Capture the cell that displays the provided text and extract its (X, Y) central coordinate. 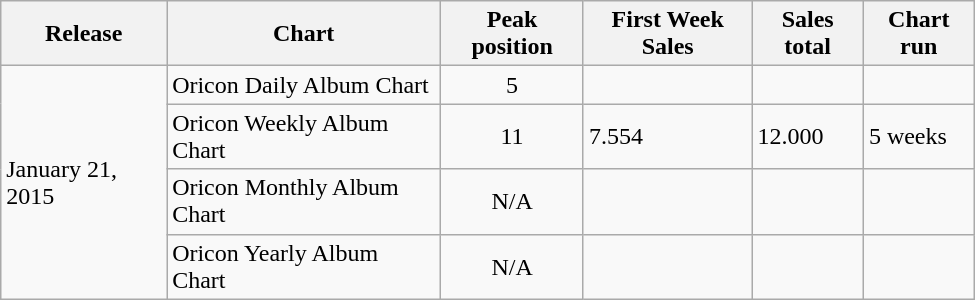
7.554 (668, 136)
Oricon Daily Album Chart (304, 85)
Chart run (918, 34)
January 21, 2015 (84, 182)
Oricon Yearly Album Chart (304, 266)
11 (512, 136)
Sales total (808, 34)
Oricon Weekly Album Chart (304, 136)
Oricon Monthly Album Chart (304, 202)
Release (84, 34)
5 weeks (918, 136)
Chart (304, 34)
First Week Sales (668, 34)
5 (512, 85)
12.000 (808, 136)
Peak position (512, 34)
